Scan for the cell matching the given text and deliver its (X, Y) coordinate at center. 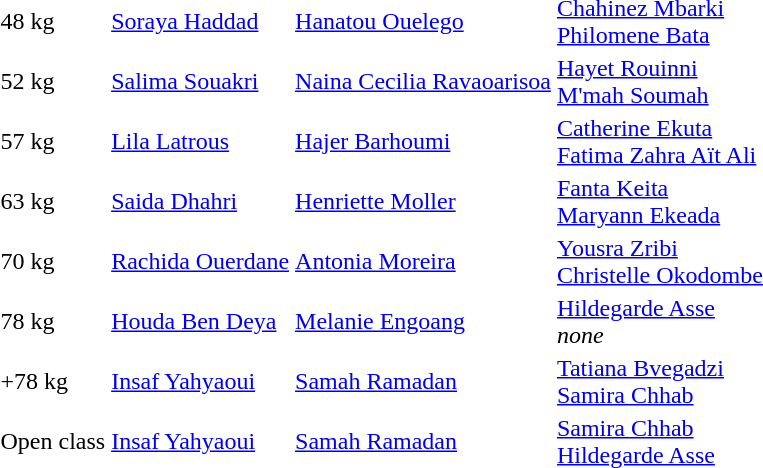
Hajer Barhoumi (424, 142)
Rachida Ouerdane (200, 262)
Antonia Moreira (424, 262)
Naina Cecilia Ravaoarisoa (424, 82)
Insaf Yahyaoui (200, 382)
Lila Latrous (200, 142)
Samah Ramadan (424, 382)
Salima Souakri (200, 82)
Henriette Moller (424, 202)
Melanie Engoang (424, 322)
Saida Dhahri (200, 202)
Houda Ben Deya (200, 322)
